Locate the cell with the specified text and output its [X, Y] center coordinate. 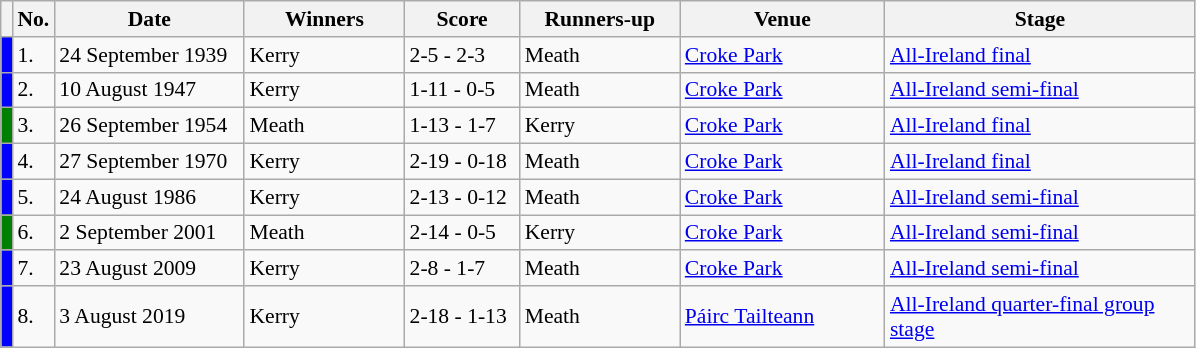
2 September 2001 [149, 233]
10 August 1947 [149, 90]
2-19 - 0-18 [462, 162]
3 August 2019 [149, 316]
3. [33, 126]
2-14 - 0-5 [462, 233]
Runners-up [600, 19]
Stage [1040, 19]
Winners [324, 19]
2-13 - 0-12 [462, 197]
Score [462, 19]
No. [33, 19]
2. [33, 90]
24 September 1939 [149, 55]
4. [33, 162]
26 September 1954 [149, 126]
1-11 - 0-5 [462, 90]
Páirc Tailteann [782, 316]
23 August 2009 [149, 269]
8. [33, 316]
1-13 - 1-7 [462, 126]
All-Ireland quarter-final group stage [1040, 316]
2-5 - 2-3 [462, 55]
2-18 - 1-13 [462, 316]
5. [33, 197]
7. [33, 269]
6. [33, 233]
27 September 1970 [149, 162]
2-8 - 1-7 [462, 269]
Date [149, 19]
Venue [782, 19]
1. [33, 55]
24 August 1986 [149, 197]
